Capture the cell that displays the provided text and extract its (X, Y) central coordinate. 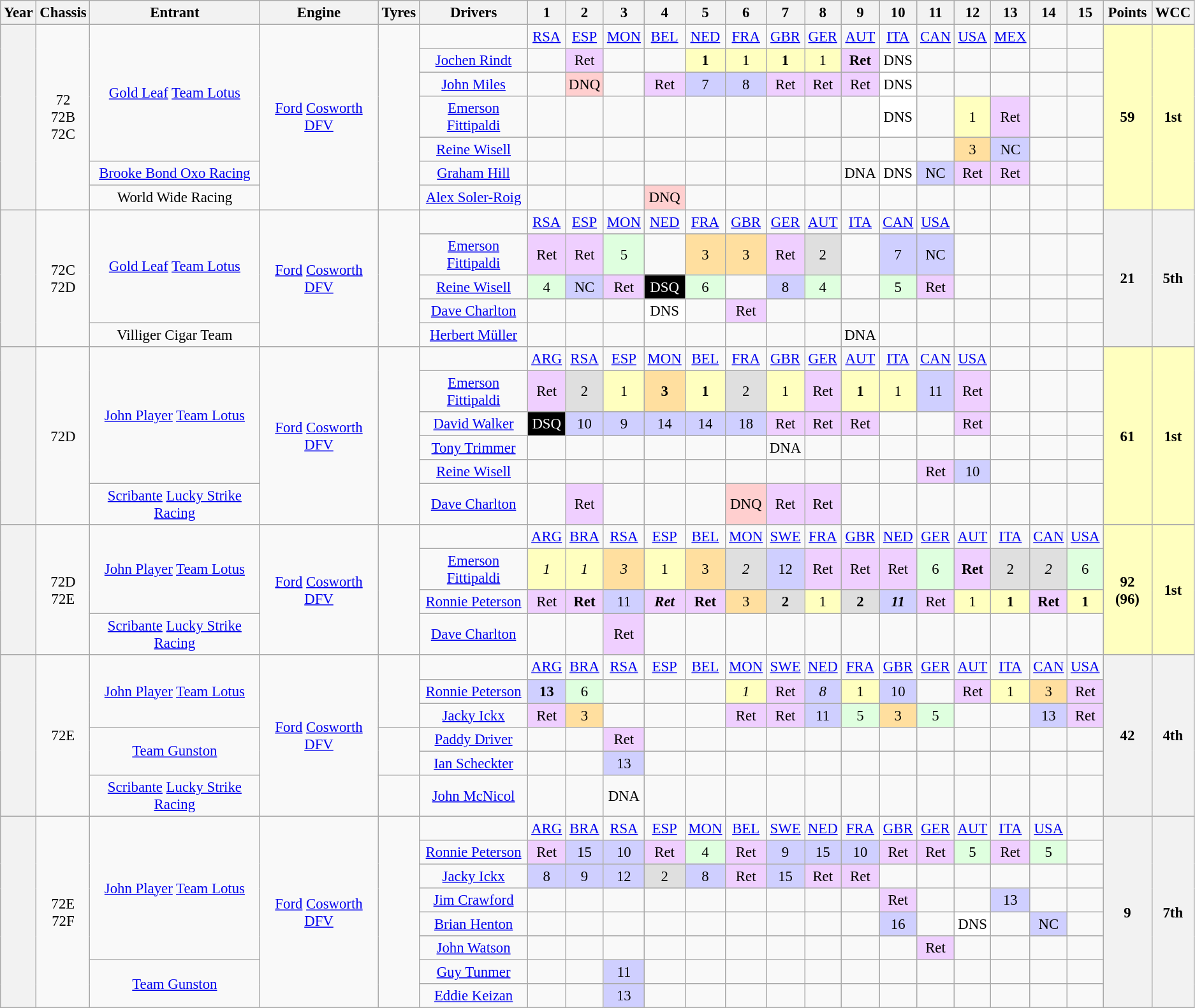
72D (63, 436)
Guy Tunmer (473, 972)
Jim Crawford (473, 900)
John McNicol (473, 796)
WCC (1173, 13)
Drivers (473, 13)
4th (1173, 736)
Brian Henton (473, 924)
World Wide Racing (175, 198)
72C72D (63, 278)
MEX (1010, 37)
7272B72C (63, 117)
Villiger Cigar Team (175, 335)
John Watson (473, 948)
72D72E (63, 590)
92 (96) (1127, 590)
21 (1127, 278)
Entrant (175, 13)
61 (1127, 436)
Points (1127, 13)
David Walker (473, 424)
Ian Scheckter (473, 763)
Tony Trimmer (473, 448)
72E (63, 736)
Paddy Driver (473, 739)
42 (1127, 736)
18 (746, 424)
Year (18, 13)
Tyres (399, 13)
7th (1173, 912)
Brooke Bond Oxo Racing (175, 174)
59 (1127, 117)
Engine (319, 13)
Alex Soler-Roig (473, 198)
16 (898, 924)
Graham Hill (473, 174)
Herbert Müller (473, 335)
Chassis (63, 13)
John Miles (473, 85)
Eddie Keizan (473, 996)
5th (1173, 278)
Jochen Rindt (473, 61)
72E72F (63, 912)
